Search for the cell housing the specified text and yield its [X, Y] center coordinate. 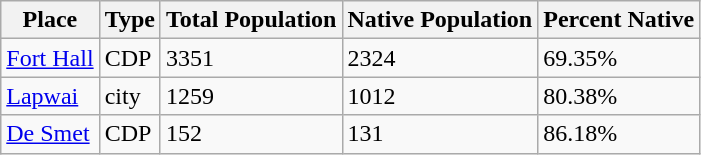
Lapwai [50, 96]
2324 [440, 58]
city [130, 96]
80.38% [619, 96]
1012 [440, 96]
Type [130, 20]
69.35% [619, 58]
Place [50, 20]
Percent Native [619, 20]
3351 [251, 58]
De Smet [50, 134]
Total Population [251, 20]
152 [251, 134]
131 [440, 134]
86.18% [619, 134]
Native Population [440, 20]
1259 [251, 96]
Fort Hall [50, 58]
